Return [x, y] of the center of cell containing provided text 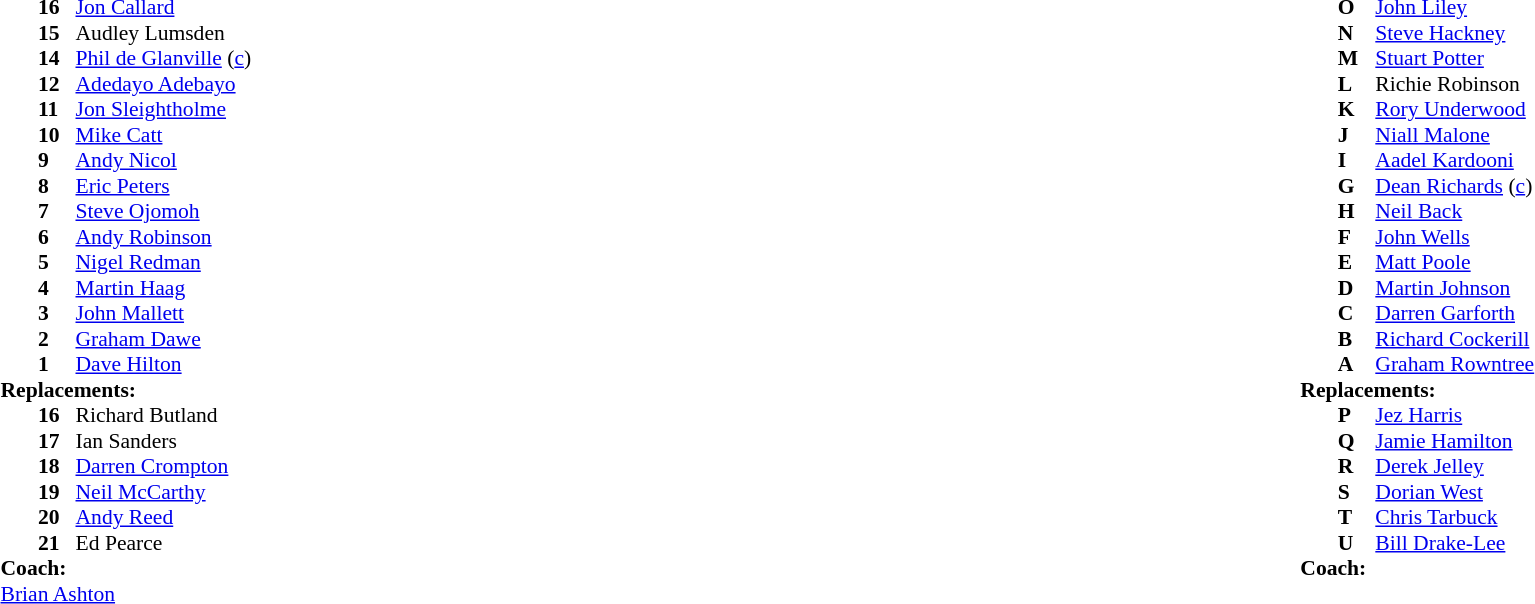
John Mallett [164, 313]
Darren Crompton [164, 467]
Derek Jelley [1454, 467]
R [1357, 467]
3 [57, 313]
G [1357, 186]
8 [57, 186]
15 [57, 33]
S [1357, 492]
Steve Hackney [1454, 33]
Ed Pearce [164, 543]
Dean Richards (c) [1454, 186]
Dave Hilton [164, 365]
Nigel Redman [164, 263]
Jon Sleightholme [164, 109]
B [1357, 339]
N [1357, 33]
Richard Cockerill [1454, 339]
Graham Dawe [164, 339]
Phil de Glanville (c) [164, 59]
Neil McCarthy [164, 492]
1 [57, 365]
D [1357, 288]
21 [57, 543]
Andy Nicol [164, 161]
Jez Harris [1454, 415]
Martin Haag [164, 288]
Andy Reed [164, 517]
U [1357, 543]
5 [57, 263]
Q [1357, 441]
Bill Drake-Lee [1454, 543]
Adedayo Adebayo [164, 84]
E [1357, 263]
2 [57, 339]
4 [57, 288]
Audley Lumsden [164, 33]
18 [57, 467]
Martin Johnson [1454, 288]
Dorian West [1454, 492]
14 [57, 59]
7 [57, 211]
17 [57, 441]
Richard Butland [164, 415]
Jamie Hamilton [1454, 441]
M [1357, 59]
John Wells [1454, 237]
Niall Malone [1454, 135]
C [1357, 313]
Steve Ojomoh [164, 211]
19 [57, 492]
Rory Underwood [1454, 109]
Darren Garforth [1454, 313]
Aadel Kardooni [1454, 161]
9 [57, 161]
F [1357, 237]
6 [57, 237]
Chris Tarbuck [1454, 517]
Mike Catt [164, 135]
16 [57, 415]
Eric Peters [164, 186]
J [1357, 135]
11 [57, 109]
Graham Rowntree [1454, 365]
Stuart Potter [1454, 59]
I [1357, 161]
H [1357, 211]
20 [57, 517]
Andy Robinson [164, 237]
L [1357, 84]
P [1357, 415]
10 [57, 135]
T [1357, 517]
Ian Sanders [164, 441]
Richie Robinson [1454, 84]
K [1357, 109]
Matt Poole [1454, 263]
A [1357, 365]
Neil Back [1454, 211]
12 [57, 84]
